Capture the cell that displays the provided text and extract its [x, y] central coordinate. 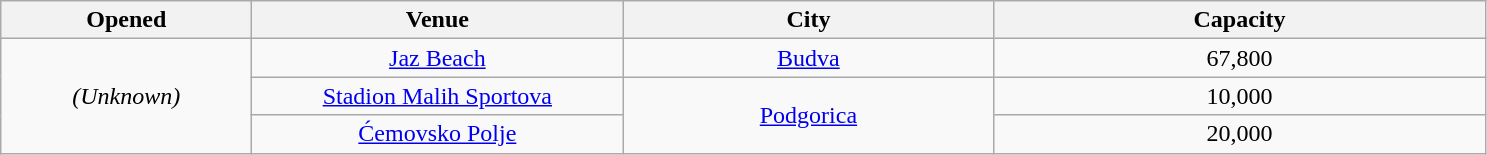
(Unknown) [126, 96]
67,800 [1240, 58]
Ćemovsko Polje [438, 134]
City [808, 20]
Capacity [1240, 20]
Budva [808, 58]
Podgorica [808, 115]
Opened [126, 20]
20,000 [1240, 134]
10,000 [1240, 96]
Stadion Malih Sportova [438, 96]
Venue [438, 20]
Jaz Beach [438, 58]
